Find where the given text appears and provide that cell's center as (X, Y) coordinate. 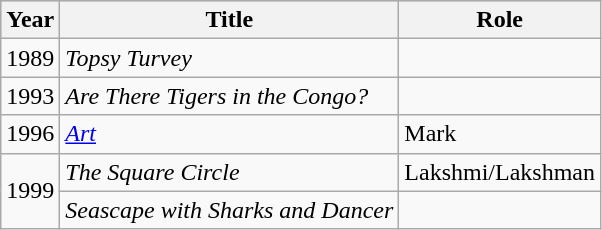
Lakshmi/Lakshman (500, 172)
Role (500, 20)
1989 (30, 58)
1993 (30, 96)
Seascape with Sharks and Dancer (230, 210)
Topsy Turvey (230, 58)
Year (30, 20)
1999 (30, 191)
1996 (30, 134)
Title (230, 20)
Art (230, 134)
Are There Tigers in the Congo? (230, 96)
The Square Circle (230, 172)
Mark (500, 134)
